Search for the cell housing the specified text and yield its [X, Y] center coordinate. 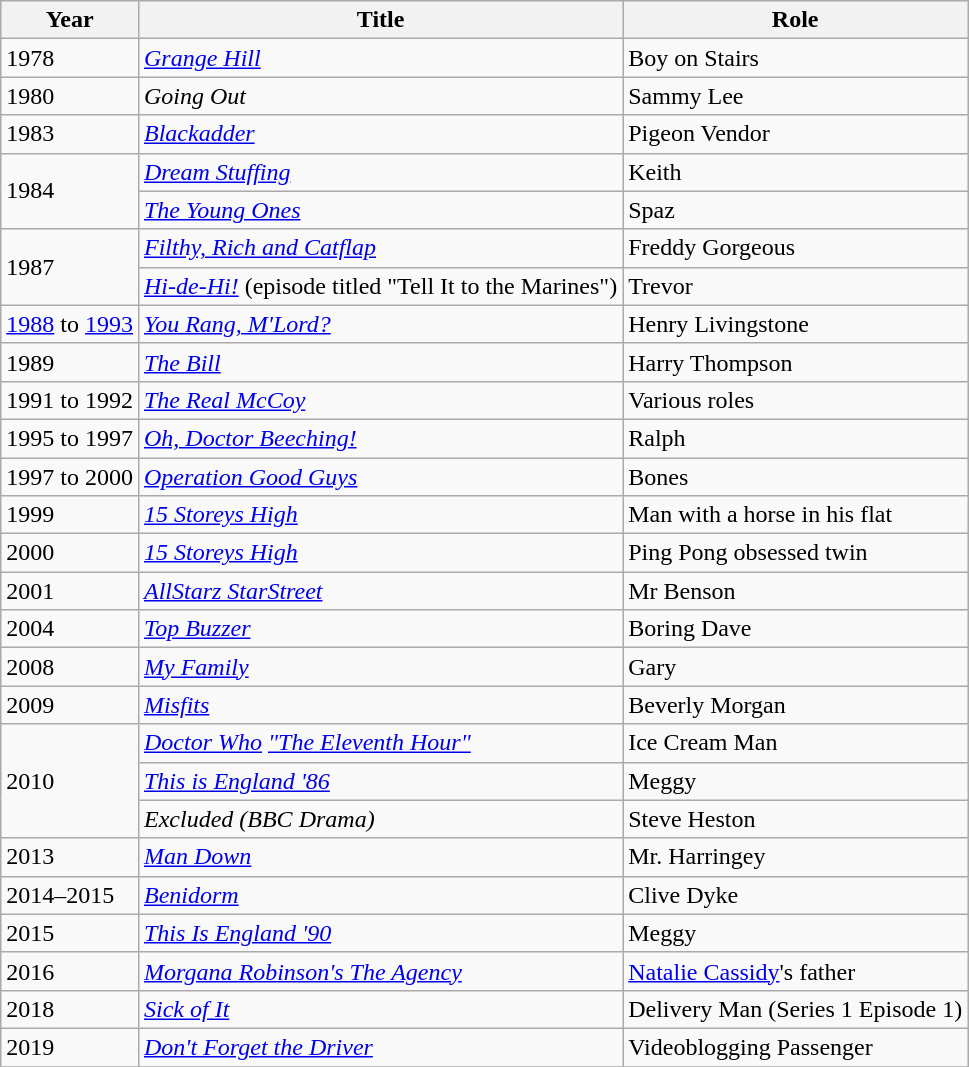
This Is England '90 [380, 933]
Excluded (BBC Drama) [380, 819]
You Rang, M'Lord? [380, 324]
The Bill [380, 362]
AllStarz StarStreet [380, 591]
1988 to 1993 [70, 324]
Doctor Who "The Eleventh Hour" [380, 743]
1997 to 2000 [70, 477]
Delivery Man (Series 1 Episode 1) [796, 1009]
Ice Cream Man [796, 743]
1991 to 1992 [70, 400]
Ralph [796, 438]
Hi-de-Hi! (episode titled "Tell It to the Marines") [380, 286]
Sick of It [380, 1009]
Boring Dave [796, 629]
Spaz [796, 210]
2019 [70, 1047]
1984 [70, 191]
2009 [70, 705]
Benidorm [380, 895]
Filthy, Rich and Catflap [380, 248]
2004 [70, 629]
Year [70, 20]
Trevor [796, 286]
This is England '86 [380, 781]
Various roles [796, 400]
Man with a horse in his flat [796, 515]
The Young Ones [380, 210]
Going Out [380, 96]
2000 [70, 553]
2008 [70, 667]
Oh, Doctor Beeching! [380, 438]
2013 [70, 857]
Misfits [380, 705]
Man Down [380, 857]
Natalie Cassidy's father [796, 971]
1983 [70, 134]
Henry Livingstone [796, 324]
2016 [70, 971]
My Family [380, 667]
2014–2015 [70, 895]
Sammy Lee [796, 96]
Top Buzzer [380, 629]
Beverly Morgan [796, 705]
Boy on Stairs [796, 58]
Pigeon Vendor [796, 134]
2001 [70, 591]
Role [796, 20]
1987 [70, 267]
Operation Good Guys [380, 477]
Blackadder [380, 134]
Bones [796, 477]
1978 [70, 58]
1980 [70, 96]
1995 to 1997 [70, 438]
Grange Hill [380, 58]
Don't Forget the Driver [380, 1047]
Steve Heston [796, 819]
Dream Stuffing [380, 172]
Harry Thompson [796, 362]
2018 [70, 1009]
1989 [70, 362]
Title [380, 20]
Freddy Gorgeous [796, 248]
Ping Pong obsessed twin [796, 553]
Mr. Harringey [796, 857]
Gary [796, 667]
Mr Benson [796, 591]
Clive Dyke [796, 895]
The Real McCoy [380, 400]
2015 [70, 933]
Keith [796, 172]
1999 [70, 515]
Morgana Robinson's The Agency [380, 971]
Videoblogging Passenger [796, 1047]
2010 [70, 781]
